Return the (x, y) coordinate for the center point of the cell that contains the specified text.  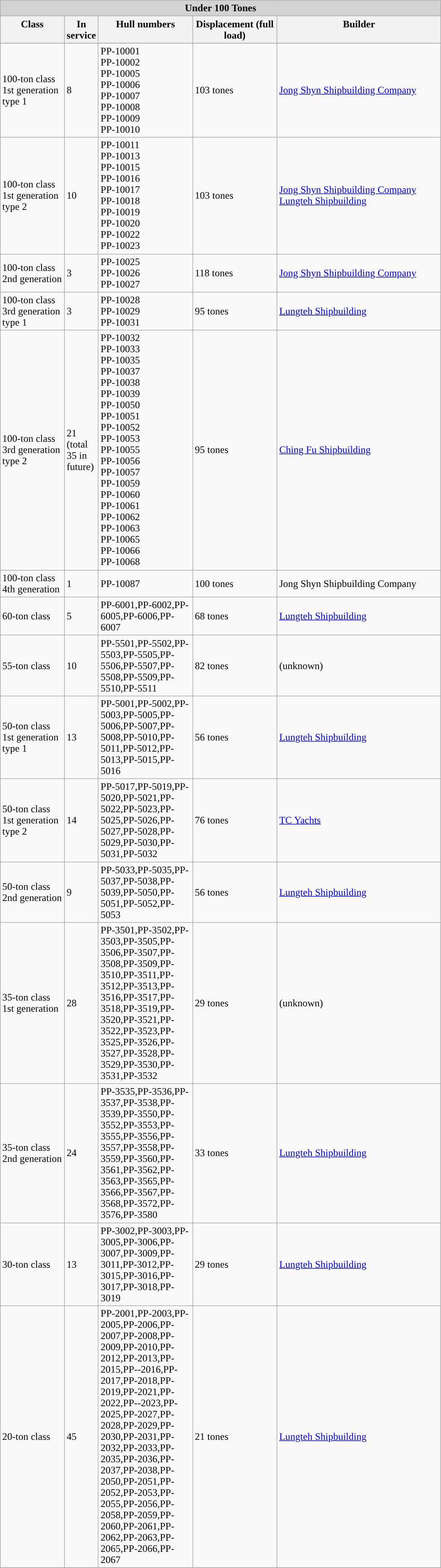
50-ton class 1st generation type 1 (32, 737)
68 tones (235, 616)
PP-5033,PP-5035,PP-5037,PP-5038,PP-5039,PP-5050,PP-5051,PP-5052,PP-5053 (145, 892)
35-ton class 2nd generation (32, 1153)
PP-6001,PP-6002,PP-6005,PP-6006,PP-6007 (145, 616)
33 tones (235, 1153)
In service (81, 30)
Jong Shyn Shipbuilding Company Lungteh Shipbuilding (359, 196)
50-ton class 2nd generation (32, 892)
Builder (359, 30)
Hull numbers (145, 30)
14 (81, 820)
55-ton class (32, 665)
Ching Fu Shipbuilding (359, 450)
PP-5501,PP-5502,PP-5503,PP-5505,PP-5506,PP-5507,PP-5508,PP-5509,PP-5510,PP-5511 (145, 665)
Displacement (full load) (235, 30)
PP-5017,PP-5019,PP-5020,PP-5021,PP-5022,PP-5023,PP-5025,PP-5026,PP-5027,PP-5028,PP-5029,PP-5030,PP-5031,PP-5032 (145, 820)
50-ton class 1st generation type 2 (32, 820)
100-ton class 4th generation (32, 583)
Under 100 Tones (220, 8)
9 (81, 892)
82 tones (235, 665)
Class (32, 30)
1 (81, 583)
100-ton class 3rd generation type 1 (32, 311)
TC Yachts (359, 820)
5 (81, 616)
21 tones (235, 1437)
28 (81, 1003)
PP-10011 PP-10013 PP-10015 PP-10016 PP-10017 PP-10018 PP-10019 PP-10020 PP-10022 PP-10023 (145, 196)
60-ton class (32, 616)
100-ton class 3rd generation type 2 (32, 450)
30-ton class (32, 1264)
PP-10025 PP-10026 PP-10027 (145, 273)
PP-10087 (145, 583)
76 tones (235, 820)
45 (81, 1437)
PP-3002,PP-3003,PP-3005,PP-3006,PP-3007,PP-3009,PP-3011,PP-3012,PP-3015,PP-3016,PP-3017,PP-3018,PP-3019 (145, 1264)
PP-10001 PP-10002 PP-10005 PP-10006 PP-10007 PP-10008 PP-10009 PP-10010 (145, 90)
100-ton class 2nd generation (32, 273)
100-ton class 1st generation type 2 (32, 196)
35-ton class 1st generation (32, 1003)
24 (81, 1153)
21 (total 35 in future) (81, 450)
100 tones (235, 583)
100-ton class 1st generation type 1 (32, 90)
PP-5001,PP-5002,PP-5003,PP-5005,PP-5006,PP-5007,PP-5008,PP-5010,PP-5011,PP-5012,PP-5013,PP-5015,PP-5016 (145, 737)
PP-10028 PP-10029 PP-10031 (145, 311)
20-ton class (32, 1437)
118 tones (235, 273)
8 (81, 90)
